Pinpoint the cell where the given text exists, returning its (X, Y) midpoint coordinate. 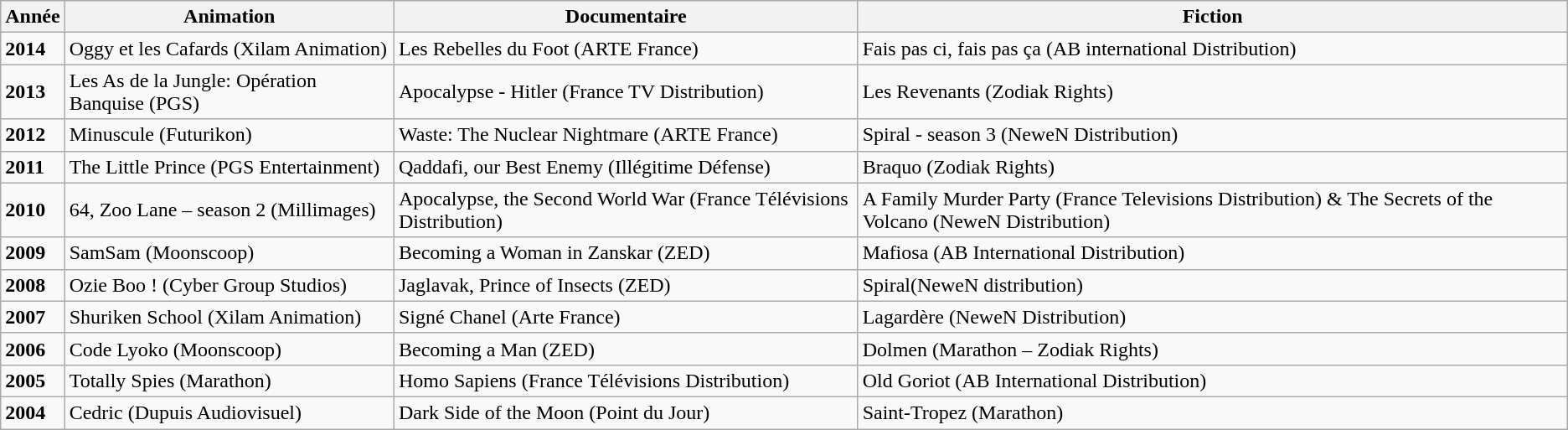
Qaddafi, our Best Enemy (Illégitime Défense) (626, 167)
Cedric (Dupuis Audiovisuel) (230, 412)
Mafiosa (AB International Distribution) (1213, 253)
Année (33, 17)
2010 (33, 210)
Homo Sapiens (France Télévisions Distribution) (626, 381)
Minuscule (Futurikon) (230, 135)
64, Zoo Lane – season 2 (Millimages) (230, 210)
2004 (33, 412)
2012 (33, 135)
Oggy et les Cafards (Xilam Animation) (230, 49)
Animation (230, 17)
Spiral - season 3 (NeweN Distribution) (1213, 135)
Signé Chanel (Arte France) (626, 317)
Apocalypse - Hitler (France TV Distribution) (626, 92)
The Little Prince (PGS Entertainment) (230, 167)
Shuriken School (Xilam Animation) (230, 317)
2011 (33, 167)
Old Goriot (AB International Distribution) (1213, 381)
Les Rebelles du Foot (ARTE France) (626, 49)
Lagardère (NeweN Distribution) (1213, 317)
2008 (33, 285)
Les As de la Jungle: Opération Banquise (PGS) (230, 92)
A Family Murder Party (France Televisions Distribution) & The Secrets of the Volcano (NeweN Distribution) (1213, 210)
2009 (33, 253)
Documentaire (626, 17)
SamSam (Moonscoop) (230, 253)
Spiral(NeweN distribution) (1213, 285)
Fiction (1213, 17)
2005 (33, 381)
Dolmen (Marathon – Zodiak Rights) (1213, 349)
Apocalypse, the Second World War (France Télévisions Distribution) (626, 210)
Becoming a Man (ZED) (626, 349)
Saint-Tropez (Marathon) (1213, 412)
Ozie Boo ! (Cyber Group Studios) (230, 285)
Becoming a Woman in Zanskar (ZED) (626, 253)
Fais pas ci, fais pas ça (AB international Distribution) (1213, 49)
Waste: The Nuclear Nightmare (ARTE France) (626, 135)
Jaglavak, Prince of Insects (ZED) (626, 285)
Braquo (Zodiak Rights) (1213, 167)
Totally Spies (Marathon) (230, 381)
Dark Side of the Moon (Point du Jour) (626, 412)
2013 (33, 92)
2007 (33, 317)
Les Revenants (Zodiak Rights) (1213, 92)
2006 (33, 349)
Code Lyoko (Moonscoop) (230, 349)
2014 (33, 49)
